Scan for the cell matching the given text and deliver its (x, y) coordinate at center. 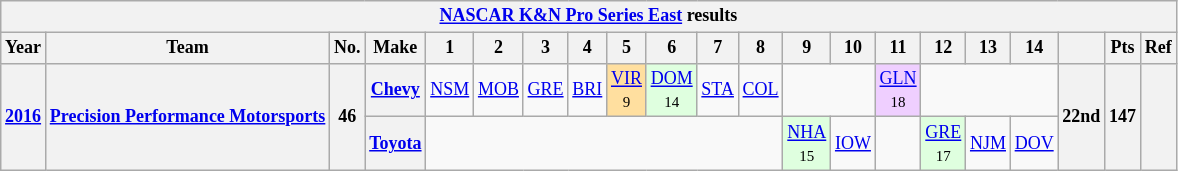
6 (672, 48)
GRE17 (944, 144)
Team (187, 48)
11 (898, 48)
5 (627, 48)
8 (760, 48)
DOM14 (672, 90)
3 (546, 48)
Year (24, 48)
1 (450, 48)
Toyota (396, 144)
NASCAR K&N Pro Series East results (588, 16)
COL (760, 90)
BRI (588, 90)
Chevy (396, 90)
Precision Performance Motorsports (187, 116)
2 (499, 48)
GRE (546, 90)
14 (1034, 48)
147 (1123, 116)
10 (854, 48)
7 (718, 48)
9 (807, 48)
GLN18 (898, 90)
Ref (1158, 48)
IOW (854, 144)
22nd (1082, 116)
Make (396, 48)
46 (348, 116)
Pts (1123, 48)
No. (348, 48)
2016 (24, 116)
NHA15 (807, 144)
4 (588, 48)
DOV (1034, 144)
STA (718, 90)
12 (944, 48)
NJM (988, 144)
VIR9 (627, 90)
13 (988, 48)
MOB (499, 90)
NSM (450, 90)
